Provide the [X, Y] coordinate of the cell's center where the given text is located.  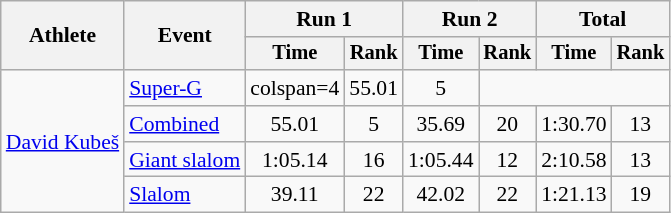
20 [507, 124]
David Kubeš [62, 141]
colspan=4 [294, 88]
12 [507, 160]
Run 2 [470, 19]
Super-G [184, 88]
16 [374, 160]
42.02 [440, 195]
1:21.13 [574, 195]
1:05.14 [294, 160]
Athlete [62, 36]
Giant slalom [184, 160]
Event [184, 36]
1:30.70 [574, 124]
35.69 [440, 124]
19 [641, 195]
39.11 [294, 195]
Total [602, 19]
Run 1 [324, 19]
Slalom [184, 195]
1:05.44 [440, 160]
Combined [184, 124]
2:10.58 [574, 160]
